Scan for the cell matching the given text and deliver its [x, y] coordinate at center. 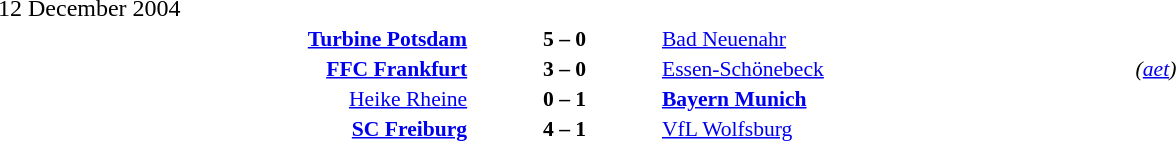
0 – 1 [564, 98]
Bad Neuenahr [896, 38]
3 – 0 [564, 68]
5 – 0 [564, 38]
Essen-Schönebeck [896, 68]
Bayern Munich [896, 98]
